Return the [x, y] coordinate for the center point of the cell that contains the specified text.  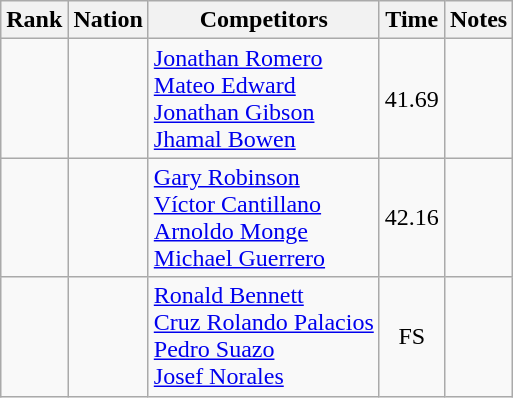
Gary RobinsonVíctor CantillanoArnoldo MongeMichael Guerrero [264, 218]
Nation [108, 20]
Time [412, 20]
41.69 [412, 98]
FS [412, 336]
Rank [34, 20]
Jonathan RomeroMateo EdwardJonathan GibsonJhamal Bowen [264, 98]
Ronald BennettCruz Rolando PalaciosPedro SuazoJosef Norales [264, 336]
Notes [478, 20]
42.16 [412, 218]
Competitors [264, 20]
